Locate the cell with the specified text and output its (x, y) center coordinate. 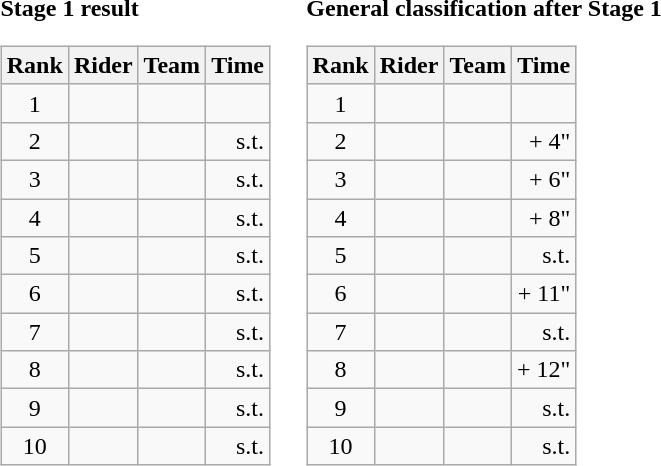
+ 12" (543, 370)
+ 4" (543, 141)
+ 6" (543, 179)
+ 8" (543, 217)
+ 11" (543, 294)
